Capture the cell that displays the provided text and extract its [x, y] central coordinate. 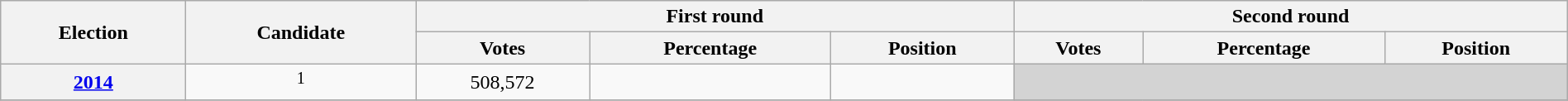
1 [301, 83]
Election [93, 32]
2014 [93, 83]
508,572 [503, 83]
Second round [1290, 17]
First round [715, 17]
Candidate [301, 32]
